Capture the cell that displays the provided text and extract its [X, Y] central coordinate. 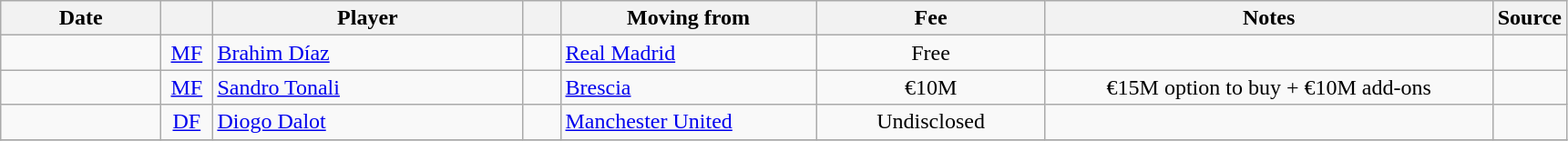
Date [81, 18]
Source [1529, 18]
Brescia [689, 87]
Real Madrid [689, 53]
Manchester United [689, 122]
Diogo Dalot [368, 122]
Free [931, 53]
Brahim Díaz [368, 53]
€10M [931, 87]
DF [187, 122]
Moving from [689, 18]
Notes [1268, 18]
Undisclosed [931, 122]
Fee [931, 18]
Sandro Tonali [368, 87]
€15M option to buy + €10M add-ons [1268, 87]
Player [368, 18]
